Pinpoint the cell where the given text exists, returning its [x, y] midpoint coordinate. 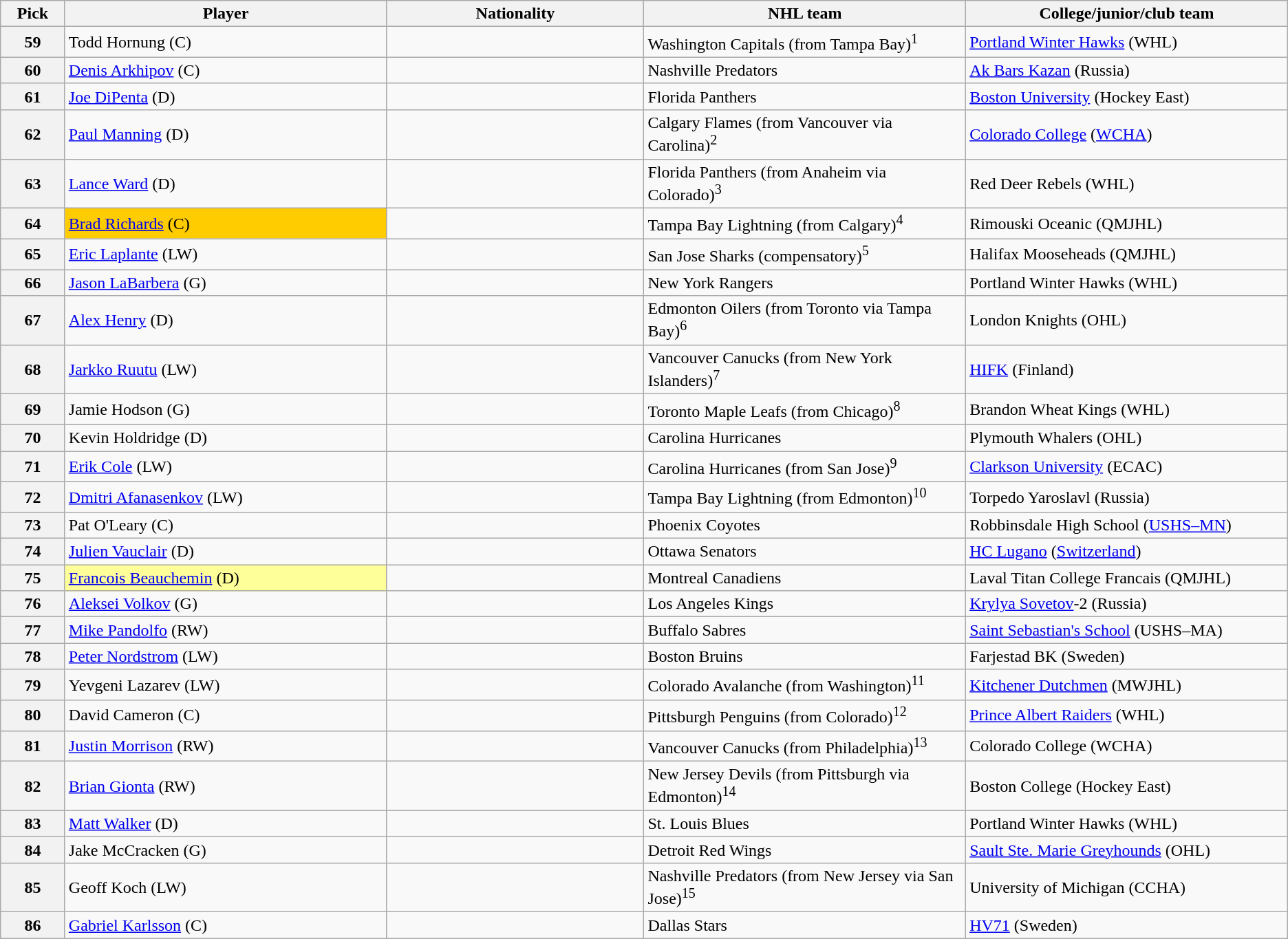
69 [33, 410]
Tampa Bay Lightning (from Edmonton)10 [805, 497]
Matt Walker (D) [226, 823]
Pick [33, 14]
64 [33, 224]
David Cameron (C) [226, 715]
San Jose Sharks (compensatory)5 [805, 255]
Francois Beauchemin (D) [226, 578]
Saint Sebastian's School (USHS–MA) [1127, 630]
65 [33, 255]
Eric Laplante (LW) [226, 255]
61 [33, 96]
Boston Bruins [805, 656]
73 [33, 526]
Toronto Maple Leafs (from Chicago)8 [805, 410]
60 [33, 70]
Aleksei Volkov (G) [226, 604]
Phoenix Coyotes [805, 526]
Tampa Bay Lightning (from Calgary)4 [805, 224]
83 [33, 823]
85 [33, 887]
Carolina Hurricanes [805, 438]
Rimouski Oceanic (QMJHL) [1127, 224]
Montreal Canadiens [805, 578]
NHL team [805, 14]
Ottawa Senators [805, 552]
Nashville Predators [805, 70]
72 [33, 497]
82 [33, 786]
Krylya Sovetov-2 (Russia) [1127, 604]
Peter Nordstrom (LW) [226, 656]
Joe DiPenta (D) [226, 96]
Jarkko Ruutu (LW) [226, 369]
HV71 (Sweden) [1127, 925]
67 [33, 321]
63 [33, 184]
Denis Arkhipov (C) [226, 70]
Vancouver Canucks (from Philadelphia)13 [805, 746]
75 [33, 578]
Buffalo Sabres [805, 630]
HIFK (Finland) [1127, 369]
HC Lugano (Switzerland) [1127, 552]
Florida Panthers [805, 96]
Dmitri Afanasenkov (LW) [226, 497]
Washington Capitals (from Tampa Bay)1 [805, 43]
Julien Vauclair (D) [226, 552]
Brandon Wheat Kings (WHL) [1127, 410]
Torpedo Yaroslavl (Russia) [1127, 497]
66 [33, 283]
London Knights (OHL) [1127, 321]
New Jersey Devils (from Pittsburgh via Edmonton)14 [805, 786]
Florida Panthers (from Anaheim via Colorado)3 [805, 184]
Yevgeni Lazarev (LW) [226, 685]
78 [33, 656]
80 [33, 715]
Boston College (Hockey East) [1127, 786]
Sault Ste. Marie Greyhounds (OHL) [1127, 850]
Pat O'Leary (C) [226, 526]
77 [33, 630]
Prince Albert Raiders (WHL) [1127, 715]
Lance Ward (D) [226, 184]
Justin Morrison (RW) [226, 746]
Gabriel Karlsson (C) [226, 925]
Geoff Koch (LW) [226, 887]
Halifax Mooseheads (QMJHL) [1127, 255]
Boston University (Hockey East) [1127, 96]
Calgary Flames (from Vancouver via Carolina)2 [805, 134]
Laval Titan College Francais (QMJHL) [1127, 578]
Erik Cole (LW) [226, 466]
Brad Richards (C) [226, 224]
86 [33, 925]
Vancouver Canucks (from New York Islanders)7 [805, 369]
71 [33, 466]
St. Louis Blues [805, 823]
Red Deer Rebels (WHL) [1127, 184]
Nashville Predators (from New Jersey via San Jose)15 [805, 887]
70 [33, 438]
Player [226, 14]
Paul Manning (D) [226, 134]
Carolina Hurricanes (from San Jose)9 [805, 466]
Plymouth Whalers (OHL) [1127, 438]
Clarkson University (ECAC) [1127, 466]
Jason LaBarbera (G) [226, 283]
New York Rangers [805, 283]
Detroit Red Wings [805, 850]
Todd Hornung (C) [226, 43]
Ak Bars Kazan (Russia) [1127, 70]
Mike Pandolfo (RW) [226, 630]
Kitchener Dutchmen (MWJHL) [1127, 685]
84 [33, 850]
79 [33, 685]
81 [33, 746]
Brian Gionta (RW) [226, 786]
59 [33, 43]
Kevin Holdridge (D) [226, 438]
Edmonton Oilers (from Toronto via Tampa Bay)6 [805, 321]
68 [33, 369]
Robbinsdale High School (USHS–MN) [1127, 526]
Los Angeles Kings [805, 604]
62 [33, 134]
Pittsburgh Penguins (from Colorado)12 [805, 715]
Farjestad BK (Sweden) [1127, 656]
University of Michigan (CCHA) [1127, 887]
Jamie Hodson (G) [226, 410]
College/junior/club team [1127, 14]
74 [33, 552]
Colorado Avalanche (from Washington)11 [805, 685]
76 [33, 604]
Jake McCracken (G) [226, 850]
Nationality [515, 14]
Alex Henry (D) [226, 321]
Dallas Stars [805, 925]
